Pinpoint the cell where the given text exists, returning its [x, y] midpoint coordinate. 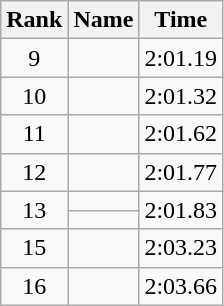
2:03.66 [181, 286]
2:01.62 [181, 134]
2:01.83 [181, 210]
12 [34, 172]
15 [34, 248]
13 [34, 210]
2:01.19 [181, 58]
11 [34, 134]
Time [181, 20]
Rank [34, 20]
2:01.32 [181, 96]
2:01.77 [181, 172]
9 [34, 58]
10 [34, 96]
Name [104, 20]
2:03.23 [181, 248]
16 [34, 286]
